Scan for the cell matching the given text and deliver its (x, y) coordinate at center. 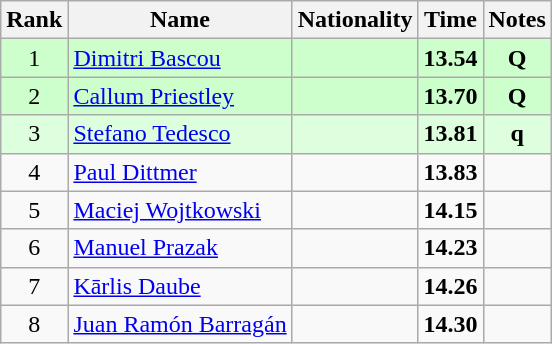
7 (34, 286)
Notes (517, 20)
14.30 (450, 324)
Maciej Wojtkowski (180, 210)
Juan Ramón Barragán (180, 324)
2 (34, 96)
Nationality (355, 20)
4 (34, 172)
14.23 (450, 248)
6 (34, 248)
13.81 (450, 134)
14.26 (450, 286)
8 (34, 324)
Paul Dittmer (180, 172)
3 (34, 134)
Name (180, 20)
1 (34, 58)
Dimitri Bascou (180, 58)
Time (450, 20)
13.70 (450, 96)
Manuel Prazak (180, 248)
Callum Priestley (180, 96)
q (517, 134)
Stefano Tedesco (180, 134)
14.15 (450, 210)
Kārlis Daube (180, 286)
5 (34, 210)
13.54 (450, 58)
Rank (34, 20)
13.83 (450, 172)
